Capture the cell that displays the provided text and extract its (X, Y) central coordinate. 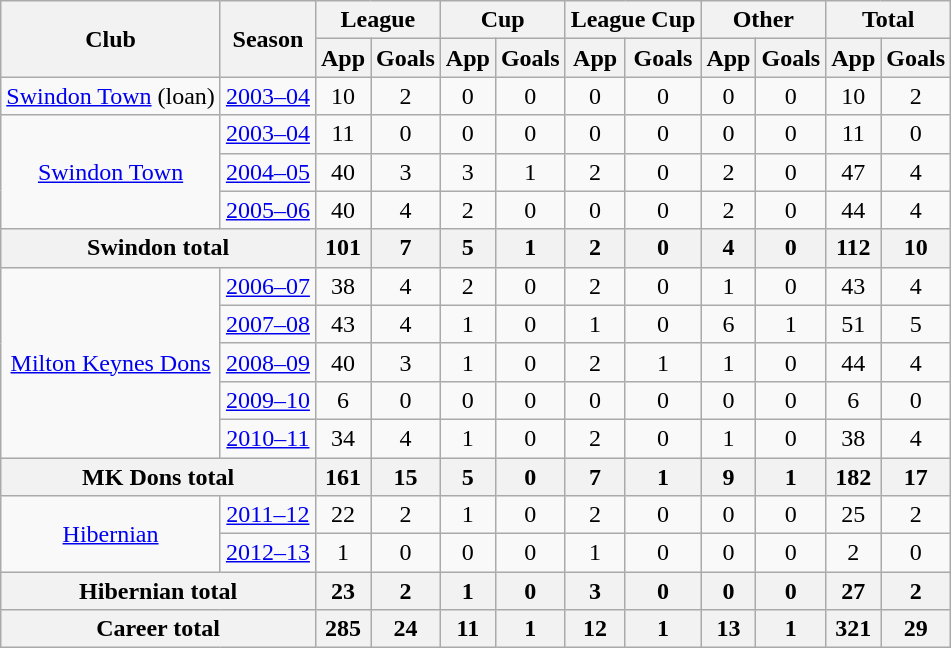
League (378, 20)
22 (342, 515)
2012–13 (268, 553)
MK Dons total (158, 477)
Hibernian total (158, 591)
2006–07 (268, 286)
Swindon total (158, 248)
9 (728, 477)
Other (764, 20)
2011–12 (268, 515)
182 (854, 477)
161 (342, 477)
23 (342, 591)
Hibernian (111, 534)
13 (728, 629)
321 (854, 629)
Season (268, 39)
2004–05 (268, 172)
Club (111, 39)
47 (854, 172)
25 (854, 515)
2008–09 (268, 362)
2007–08 (268, 324)
51 (854, 324)
285 (342, 629)
112 (854, 248)
29 (916, 629)
27 (854, 591)
Swindon Town (111, 172)
34 (342, 438)
15 (406, 477)
24 (406, 629)
Total (888, 20)
Career total (158, 629)
2009–10 (268, 400)
League Cup (633, 20)
2005–06 (268, 210)
2010–11 (268, 438)
17 (916, 477)
12 (595, 629)
101 (342, 248)
Swindon Town (loan) (111, 96)
Cup (502, 20)
Milton Keynes Dons (111, 362)
